Output the [x, y] coordinate of the center of the cell containing the given text.  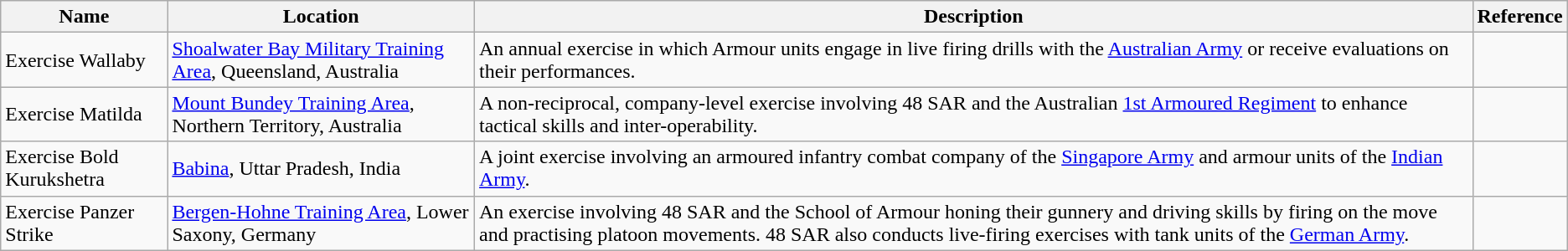
Exercise Panzer Strike [84, 223]
A joint exercise involving an armoured infantry combat company of the Singapore Army and armour units of the Indian Army. [973, 169]
Mount Bundey Training Area, Northern Territory, Australia [322, 114]
An annual exercise in which Armour units engage in live firing drills with the Australian Army or receive evaluations on their performances. [973, 60]
Bergen-Hohne Training Area, Lower Saxony, Germany [322, 223]
A non-reciprocal, company-level exercise involving 48 SAR and the Australian 1st Armoured Regiment to enhance tactical skills and inter-operability. [973, 114]
Location [322, 17]
Name [84, 17]
Description [973, 17]
Reference [1519, 17]
Exercise Matilda [84, 114]
Babina, Uttar Pradesh, India [322, 169]
Exercise Wallaby [84, 60]
Shoalwater Bay Military Training Area, Queensland, Australia [322, 60]
Exercise Bold Kurukshetra [84, 169]
